Extract the (x, y) coordinate from the center of the cell holding the provided text.  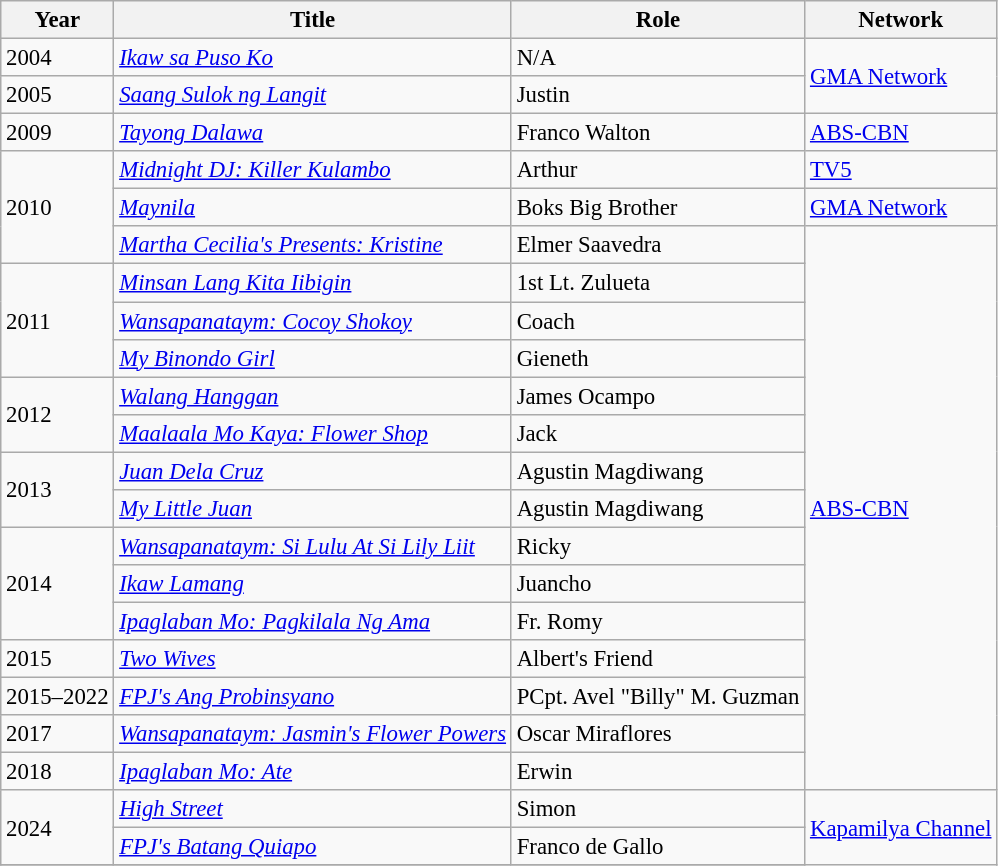
2015–2022 (58, 697)
Juancho (658, 584)
Year (58, 20)
Gieneth (658, 358)
Maalaala Mo Kaya: Flower Shop (312, 433)
Kapamilya Channel (901, 828)
PCpt. Avel "Billy" M. Guzman (658, 697)
Franco de Gallo (658, 847)
2015 (58, 659)
Elmer Saavedra (658, 245)
Justin (658, 95)
Juan Dela Cruz (312, 471)
2009 (58, 133)
2013 (58, 490)
2010 (58, 208)
Fr. Romy (658, 621)
2014 (58, 584)
2017 (58, 734)
Ikaw Lamang (312, 584)
Ikaw sa Puso Ko (312, 58)
High Street (312, 809)
2011 (58, 320)
Boks Big Brother (658, 208)
Oscar Miraflores (658, 734)
Franco Walton (658, 133)
Walang Hanggan (312, 396)
My Binondo Girl (312, 358)
Simon (658, 809)
Coach (658, 321)
Ipaglaban Mo: Pagkilala Ng Ama (312, 621)
Martha Cecilia's Presents: Kristine (312, 245)
Ricky (658, 546)
Title (312, 20)
Erwin (658, 772)
Ipaglaban Mo: Ate (312, 772)
Wansapanataym: Si Lulu At Si Lily Liit (312, 546)
2012 (58, 414)
Role (658, 20)
Albert's Friend (658, 659)
2024 (58, 828)
1st Lt. Zulueta (658, 283)
Network (901, 20)
2005 (58, 95)
Tayong Dalawa (312, 133)
Saang Sulok ng Langit (312, 95)
FPJ's Batang Quiapo (312, 847)
Wansapanataym: Jasmin's Flower Powers (312, 734)
2004 (58, 58)
TV5 (901, 170)
Wansapanataym: Cocoy Shokoy (312, 321)
James Ocampo (658, 396)
Jack (658, 433)
Minsan Lang Kita Iibigin (312, 283)
Maynila (312, 208)
Midnight DJ: Killer Kulambo (312, 170)
Two Wives (312, 659)
2018 (58, 772)
N/A (658, 58)
Arthur (658, 170)
FPJ's Ang Probinsyano (312, 697)
My Little Juan (312, 509)
